Identify which cell holds the provided text, then report its [X, Y] central coordinate. 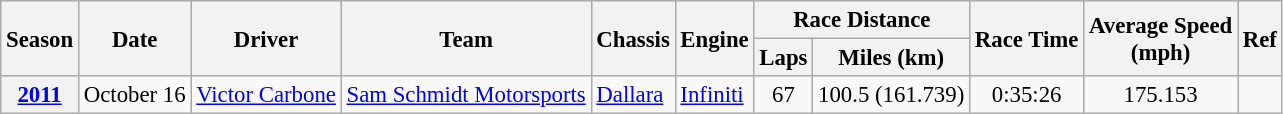
Driver [266, 38]
Season [40, 38]
67 [784, 95]
Engine [714, 38]
Team [466, 38]
Race Time [1027, 38]
Sam Schmidt Motorsports [466, 95]
Infiniti [714, 95]
Date [134, 38]
2011 [40, 95]
100.5 (161.739) [892, 95]
Victor Carbone [266, 95]
Dallara [633, 95]
Average Speed(mph) [1161, 38]
Chassis [633, 38]
0:35:26 [1027, 95]
Ref [1260, 38]
October 16 [134, 95]
175.153 [1161, 95]
Laps [784, 58]
Race Distance [862, 20]
Miles (km) [892, 58]
